Detect which cell encompasses the target text, then output its (x, y) center coordinate. 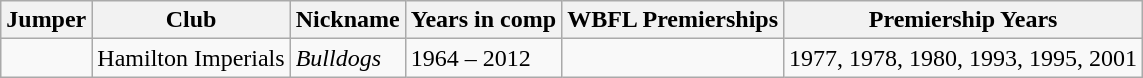
Years in comp (483, 20)
1977, 1978, 1980, 1993, 1995, 2001 (964, 58)
Club (191, 20)
Bulldogs (348, 58)
WBFL Premierships (673, 20)
1964 – 2012 (483, 58)
Nickname (348, 20)
Premiership Years (964, 20)
Hamilton Imperials (191, 58)
Jumper (46, 20)
